Pinpoint the cell where the given text exists, returning its [x, y] midpoint coordinate. 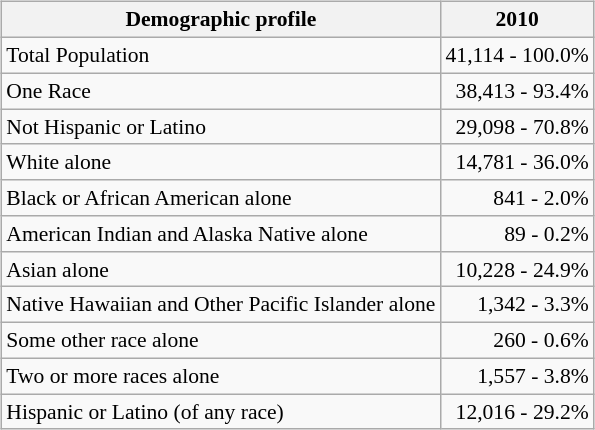
Total Population [220, 55]
29,098 - 70.8% [518, 127]
1,557 - 3.8% [518, 376]
Some other race alone [220, 340]
841 - 2.0% [518, 198]
Native Hawaiian and Other Pacific Islander alone [220, 305]
American Indian and Alaska Native alone [220, 234]
41,114 - 100.0% [518, 55]
10,228 - 24.9% [518, 269]
38,413 - 93.4% [518, 91]
Demographic profile [220, 20]
Black or African American alone [220, 198]
Two or more races alone [220, 376]
2010 [518, 20]
One Race [220, 91]
260 - 0.6% [518, 340]
1,342 - 3.3% [518, 305]
Asian alone [220, 269]
89 - 0.2% [518, 234]
Hispanic or Latino (of any race) [220, 412]
12,016 - 29.2% [518, 412]
Not Hispanic or Latino [220, 127]
White alone [220, 162]
14,781 - 36.0% [518, 162]
